Pinpoint the cell where the given text exists, returning its [X, Y] midpoint coordinate. 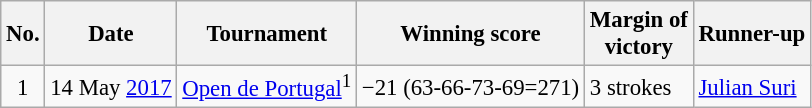
No. [23, 34]
3 strokes [640, 87]
Date [111, 34]
1 [23, 87]
−21 (63-66-73-69=271) [471, 87]
Tournament [267, 34]
Open de Portugal1 [267, 87]
Winning score [471, 34]
Julian Suri [752, 87]
Runner-up [752, 34]
14 May 2017 [111, 87]
Margin ofvictory [640, 34]
